For the text-containing cell, return its midpoint in (X, Y) coordinate format. 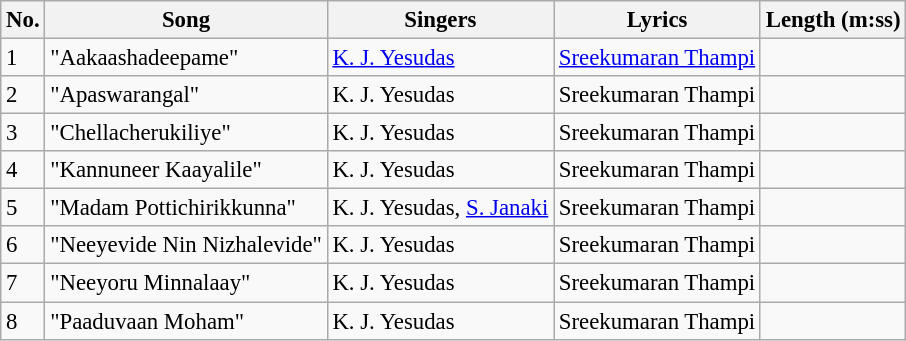
"Kannuneer Kaayalile" (186, 170)
"Neeyoru Minnalaay" (186, 283)
Lyrics (658, 20)
3 (23, 133)
"Chellacherukiliye" (186, 133)
7 (23, 283)
Song (186, 20)
2 (23, 95)
8 (23, 321)
5 (23, 208)
K. J. Yesudas, S. Janaki (440, 208)
No. (23, 20)
"Madam Pottichirikkunna" (186, 208)
Length (m:ss) (832, 20)
4 (23, 170)
Singers (440, 20)
"Paaduvaan Moham" (186, 321)
"Aakaashadeepame" (186, 58)
6 (23, 245)
"Apaswarangal" (186, 95)
"Neeyevide Nin Nizhalevide" (186, 245)
1 (23, 58)
